Identify which cell holds the provided text, then report its (X, Y) central coordinate. 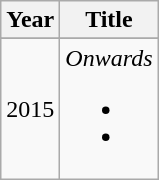
2015 (30, 109)
Title (109, 20)
Year (30, 20)
Onwards (109, 109)
